For the text-containing cell, return its midpoint in (x, y) coordinate format. 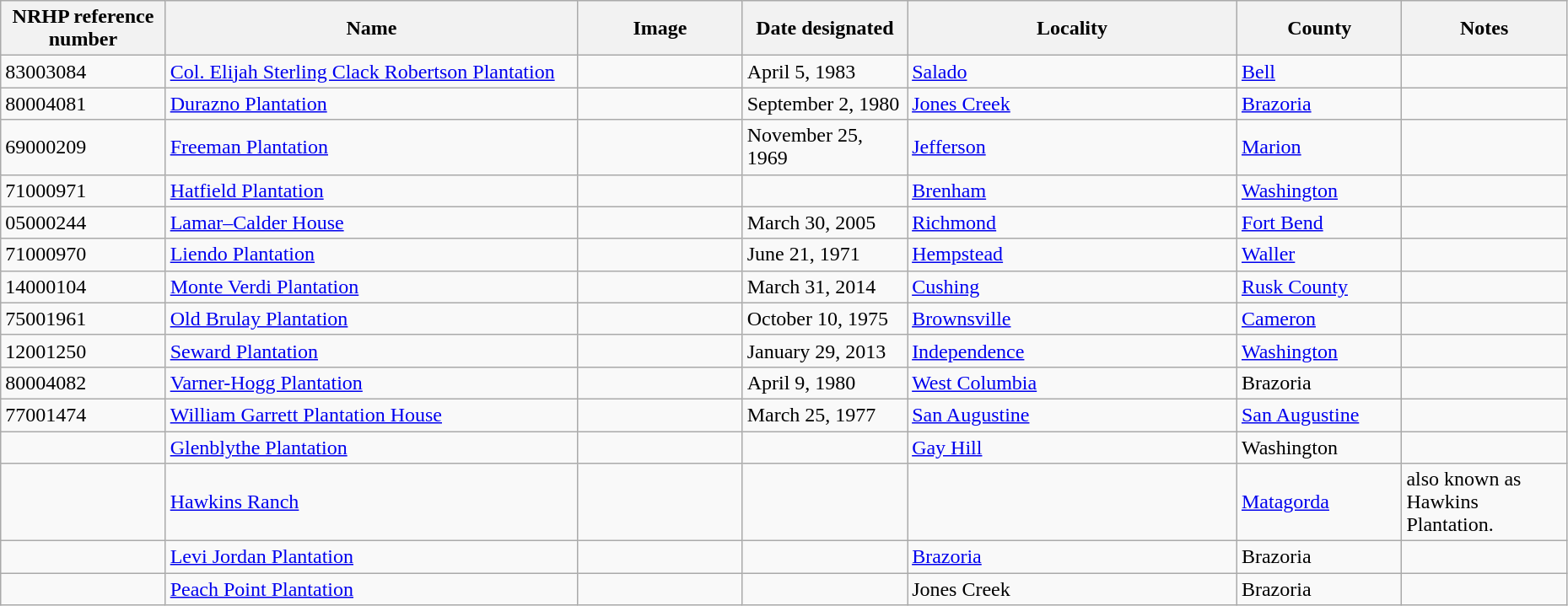
Date designated (825, 29)
Brenham (1073, 190)
West Columbia (1073, 383)
Name (371, 29)
November 25, 1969 (825, 147)
Old Brulay Plantation (371, 319)
Jefferson (1073, 147)
Bell (1319, 72)
Durazno Plantation (371, 104)
County (1319, 29)
Richmond (1073, 223)
Notes (1484, 29)
05000244 (83, 223)
March 31, 2014 (825, 287)
Freeman Plantation (371, 147)
April 5, 1983 (825, 72)
71000970 (83, 255)
75001961 (83, 319)
Brownsville (1073, 319)
69000209 (83, 147)
Liendo Plantation (371, 255)
71000971 (83, 190)
Monte Verdi Plantation (371, 287)
Peach Point Plantation (371, 589)
October 10, 1975 (825, 319)
Rusk County (1319, 287)
January 29, 2013 (825, 351)
Varner-Hogg Plantation (371, 383)
Salado (1073, 72)
Lamar–Calder House (371, 223)
Marion (1319, 147)
Independence (1073, 351)
Hawkins Ranch (371, 502)
Locality (1073, 29)
Hempstead (1073, 255)
September 2, 1980 (825, 104)
Cameron (1319, 319)
80004081 (83, 104)
also known as Hawkins Plantation. (1484, 502)
March 30, 2005 (825, 223)
80004082 (83, 383)
Matagorda (1319, 502)
12001250 (83, 351)
Waller (1319, 255)
William Garrett Plantation House (371, 415)
14000104 (83, 287)
Glenblythe Plantation (371, 448)
77001474 (83, 415)
Seward Plantation (371, 351)
NRHP reference number (83, 29)
83003084 (83, 72)
April 9, 1980 (825, 383)
Hatfield Plantation (371, 190)
Levi Jordan Plantation (371, 557)
Gay Hill (1073, 448)
March 25, 1977 (825, 415)
Image (660, 29)
June 21, 1971 (825, 255)
Fort Bend (1319, 223)
Col. Elijah Sterling Clack Robertson Plantation (371, 72)
Cushing (1073, 287)
